Capture the cell that displays the provided text and extract its [X, Y] central coordinate. 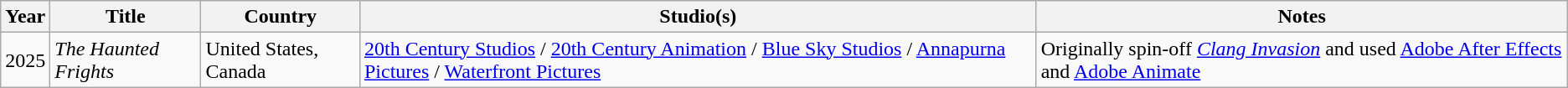
Studio(s) [698, 17]
2025 [25, 60]
Notes [1302, 17]
Year [25, 17]
The Haunted Frights [126, 60]
Title [126, 17]
Country [280, 17]
Originally spin-off Clang Invasion and used Adobe After Effects and Adobe Animate [1302, 60]
20th Century Studios / 20th Century Animation / Blue Sky Studios / Annapurna Pictures / Waterfront Pictures [698, 60]
United States, Canada [280, 60]
